Find where the given text appears and provide that cell's center as [X, Y] coordinate. 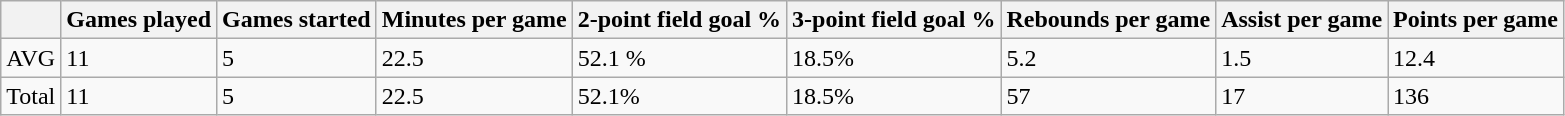
3-point field goal % [894, 20]
2-point field goal % [679, 20]
12.4 [1476, 58]
Minutes per game [474, 20]
17 [1302, 96]
Total [31, 96]
5.2 [1108, 58]
Games started [297, 20]
Points per game [1476, 20]
52.1 % [679, 58]
AVG [31, 58]
Games played [139, 20]
1.5 [1302, 58]
Rebounds per game [1108, 20]
136 [1476, 96]
Assist per game [1302, 20]
57 [1108, 96]
52.1% [679, 96]
